Return (x, y) of the center of cell containing provided text 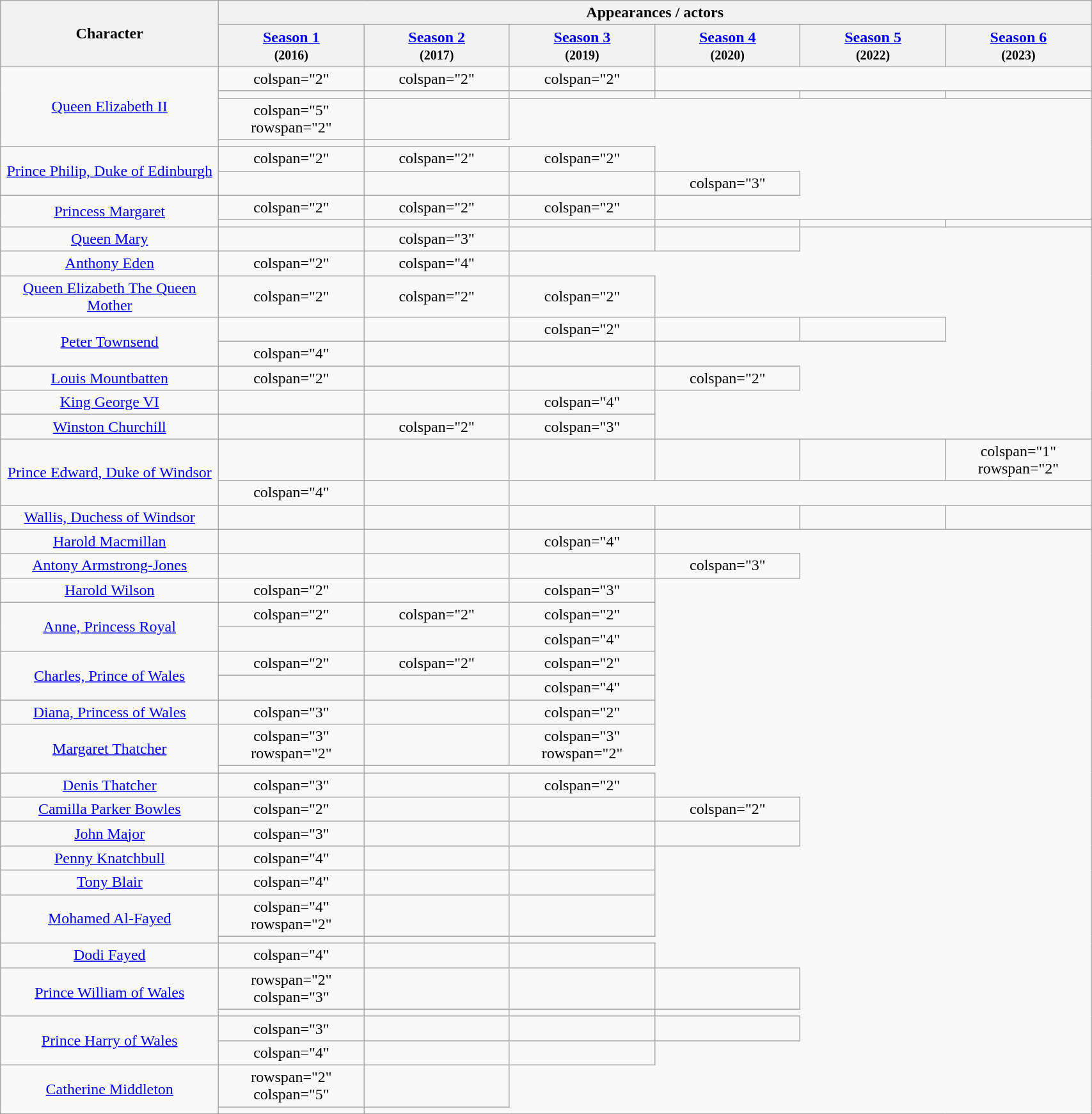
Margaret Thatcher (110, 749)
Tony Blair (110, 882)
Diana, Princess of Wales (110, 712)
Mohamed Al-Fayed (110, 919)
Winston Churchill (110, 427)
Antony Armstrong-Jones (110, 566)
rowspan="2" colspan="3" (292, 988)
rowspan="2" colspan="5" (292, 1085)
Season 2(2017) (436, 46)
Louis Mountbatten (110, 378)
Season 6(2023) (1018, 46)
Wallis, Duchess of Windsor (110, 517)
Prince Harry of Wales (110, 1040)
Denis Thatcher (110, 785)
Season 1(2016) (292, 46)
Catherine Middleton (110, 1089)
Camilla Parker Bowles (110, 809)
Appearances / actors (655, 13)
Penny Knatchbull (110, 858)
Prince William of Wales (110, 992)
Queen Mary (110, 239)
John Major (110, 834)
Queen Elizabeth II (110, 106)
Prince Philip, Duke of Edinburgh (110, 171)
Anne, Princess Royal (110, 626)
colspan="5" rowspan="2" (292, 119)
King George VI (110, 402)
Prince Edward, Duke of Windsor (110, 472)
Peter Townsend (110, 342)
Dodi Fayed (110, 955)
Harold Macmillan (110, 541)
colspan="4" rowspan="2" (292, 915)
Harold Wilson (110, 590)
colspan="1" rowspan="2" (1018, 459)
Character (110, 33)
Anthony Eden (110, 263)
Queen Elizabeth The Queen Mother (110, 296)
Season 4(2020) (728, 46)
Season 3(2019) (582, 46)
Princess Margaret (110, 211)
Season 5(2022) (873, 46)
Charles, Prince of Wales (110, 675)
